Search for the cell housing the specified text and yield its (x, y) center coordinate. 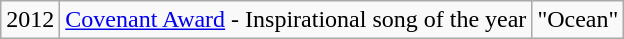
"Ocean" (578, 20)
2012 (30, 20)
Covenant Award - Inspirational song of the year (296, 20)
